Find where the given text appears and provide that cell's center as [x, y] coordinate. 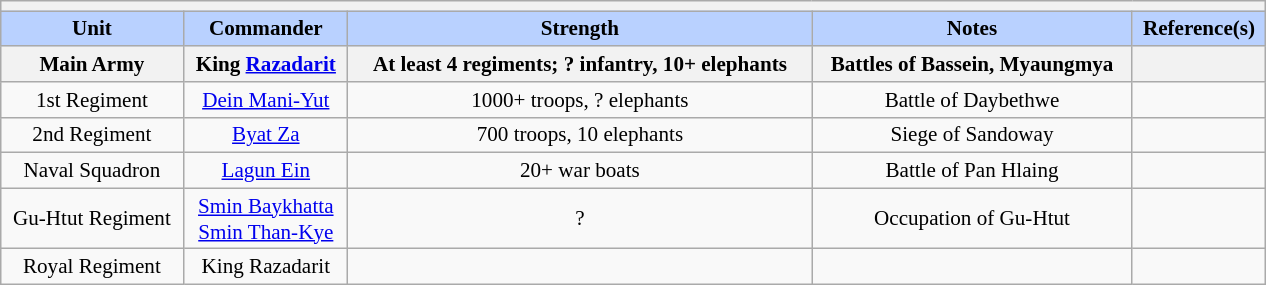
1st Regiment [92, 100]
Commander [266, 28]
Smin Baykhatta Smin Than-Kye [266, 218]
Battle of Daybethwe [972, 100]
Reference(s) [1199, 28]
At least 4 regiments; ? infantry, 10+ elephants [580, 64]
Gu-Htut Regiment [92, 218]
700 troops, 10 elephants [580, 134]
Naval Squadron [92, 170]
1000+ troops, ? elephants [580, 100]
Lagun Ein [266, 170]
Byat Za [266, 134]
Main Army [92, 64]
Unit [92, 28]
Siege of Sandoway [972, 134]
Dein Mani-Yut [266, 100]
Occupation of Gu-Htut [972, 218]
Strength [580, 28]
Battle of Pan Hlaing [972, 170]
? [580, 218]
20+ war boats [580, 170]
Royal Regiment [92, 266]
Battles of Bassein, Myaungmya [972, 64]
2nd Regiment [92, 134]
Notes [972, 28]
